Detect which cell encompasses the target text, then output its [x, y] center coordinate. 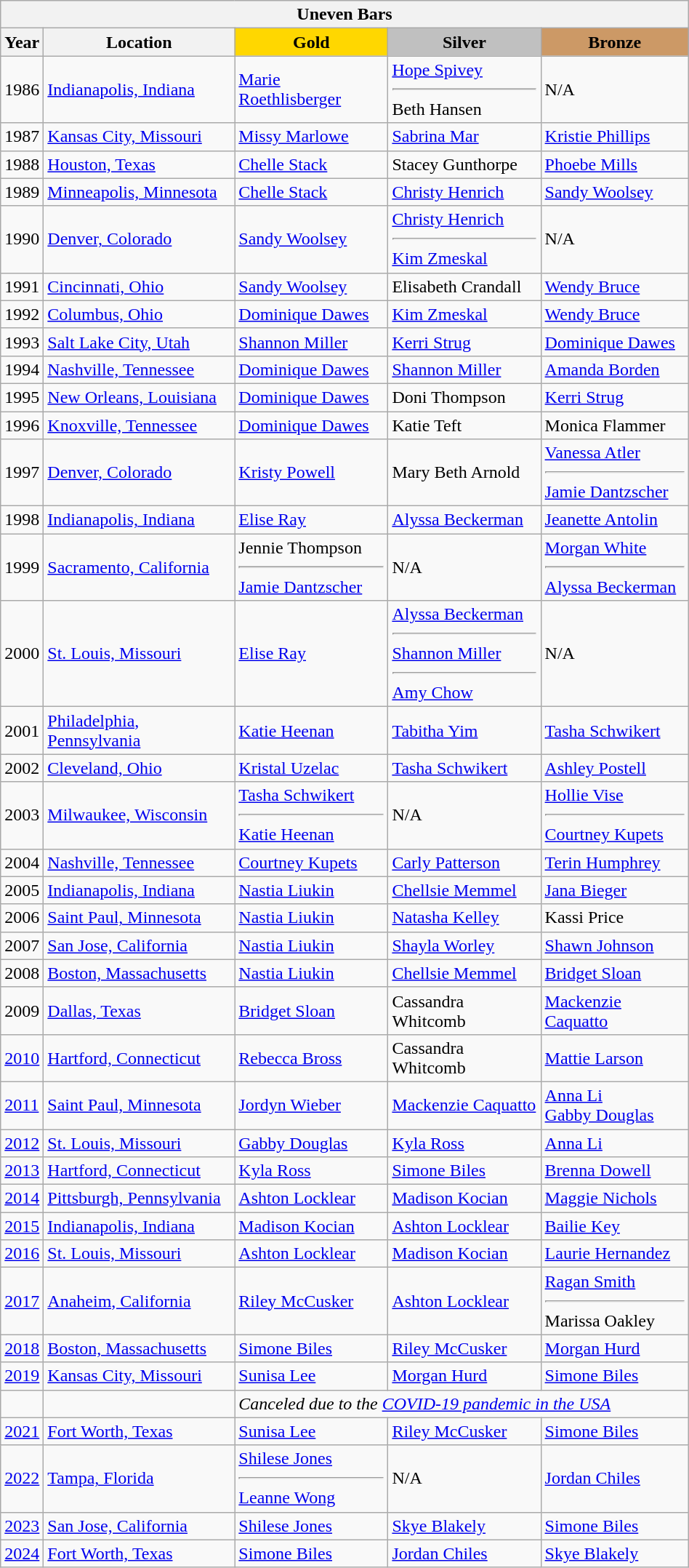
Christy HenrichKim Zmeskal [464, 239]
Hope SpiveyBeth Hansen [464, 89]
2005 [22, 890]
1995 [22, 397]
Silver [464, 42]
1997 [22, 473]
Gabby Douglas [311, 1143]
Rebecca Bross [311, 1057]
New Orleans, Louisiana [140, 397]
Kassi Price [615, 918]
Bronze [615, 42]
Jana Bieger [615, 890]
Elisabeth Crandall [464, 287]
2022 [22, 1479]
Maggie Nichols [615, 1199]
Milwaukee, Wisconsin [140, 815]
Anaheim, California [140, 1301]
2024 [22, 1553]
Shawn Johnson [615, 945]
Cincinnati, Ohio [140, 287]
Christy Henrich [464, 192]
Anna Li [615, 1143]
Bailie Key [615, 1226]
Salt Lake City, Utah [140, 342]
Katie Teft [464, 425]
Jordyn Wieber [311, 1105]
Tasha SchwikertKatie Heenan [311, 815]
2021 [22, 1431]
2007 [22, 945]
2011 [22, 1105]
Jennie ThompsonJamie Dantzscher [311, 567]
Kristal Uzelac [311, 768]
Vanessa AtlerJamie Dantzscher [615, 473]
Stacey Gunthorpe [464, 164]
Monica Flammer [615, 425]
Knoxville, Tennessee [140, 425]
Pittsburgh, Pennsylvania [140, 1199]
Uneven Bars [344, 15]
1996 [22, 425]
Natasha Kelley [464, 918]
2001 [22, 730]
2014 [22, 1199]
1999 [22, 567]
Amanda Borden [615, 369]
1994 [22, 369]
Tampa, Florida [140, 1479]
Houston, Texas [140, 164]
Location [140, 42]
Dallas, Texas [140, 1011]
2018 [22, 1348]
Gold [311, 42]
Mary Beth Arnold [464, 473]
2000 [22, 654]
Missy Marlowe [311, 137]
2013 [22, 1171]
2017 [22, 1301]
Shilese JonesLeanne Wong [311, 1479]
Ragan SmithMarissa Oakley [615, 1301]
2015 [22, 1226]
Brenna Dowell [615, 1171]
Mattie Larson [615, 1057]
Columbus, Ohio [140, 314]
1988 [22, 164]
Tabitha Yim [464, 730]
2023 [22, 1526]
1990 [22, 239]
1991 [22, 287]
Shayla Worley [464, 945]
2012 [22, 1143]
1986 [22, 89]
Carly Patterson [464, 863]
Sabrina Mar [464, 137]
2016 [22, 1254]
Alyssa BeckermanShannon MillerAmy Chow [464, 654]
Shilese Jones [311, 1526]
Anna LiGabby Douglas [615, 1105]
Kim Zmeskal [464, 314]
Philadelphia, Pennsylvania [140, 730]
Doni Thompson [464, 397]
Courtney Kupets [311, 863]
Terin Humphrey [615, 863]
1987 [22, 137]
Phoebe Mills [615, 164]
2009 [22, 1011]
1992 [22, 314]
Katie Heenan [311, 730]
1993 [22, 342]
2019 [22, 1376]
Kristy Powell [311, 473]
Canceled due to the COVID-19 pandemic in the USA [462, 1404]
Marie Roethlisberger [311, 89]
1998 [22, 520]
Kristie Phillips [615, 137]
Sacramento, California [140, 567]
Minneapolis, Minnesota [140, 192]
Laurie Hernandez [615, 1254]
2006 [22, 918]
Year [22, 42]
Jeanette Antolin [615, 520]
2002 [22, 768]
2003 [22, 815]
Ashley Postell [615, 768]
2008 [22, 973]
Alyssa Beckerman [464, 520]
Morgan WhiteAlyssa Beckerman [615, 567]
Cleveland, Ohio [140, 768]
Hollie ViseCourtney Kupets [615, 815]
1989 [22, 192]
2004 [22, 863]
2010 [22, 1057]
